Return the [x, y] coordinate for the center point of the cell that contains the specified text.  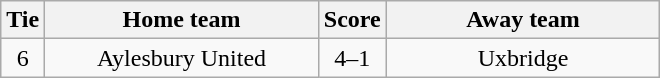
Tie [23, 20]
Away team [523, 20]
6 [23, 58]
Home team [182, 20]
Aylesbury United [182, 58]
4–1 [352, 58]
Uxbridge [523, 58]
Score [352, 20]
